Search for the cell housing the specified text and yield its [X, Y] center coordinate. 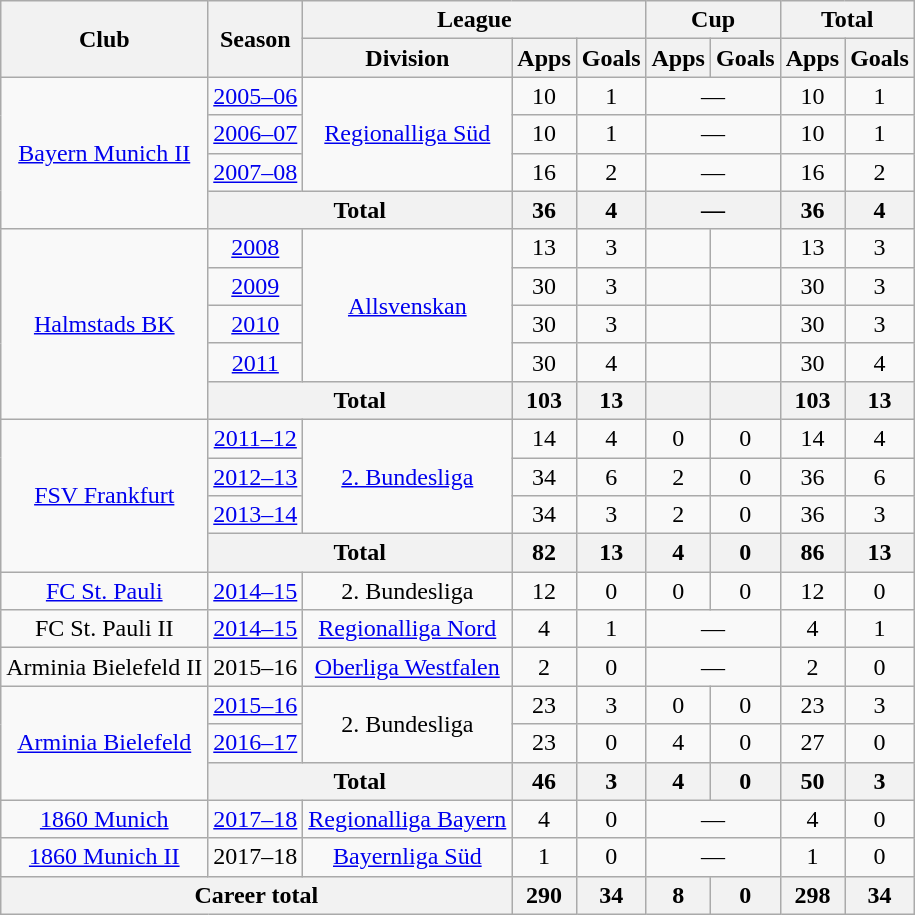
Cup [713, 20]
290 [544, 895]
2016–17 [256, 743]
8 [678, 895]
Oberliga Westfalen [408, 667]
Season [256, 39]
2010 [256, 324]
82 [544, 553]
Regionalliga Süd [408, 134]
50 [812, 781]
Bayernliga Süd [408, 857]
Bayern Munich II [104, 153]
2006–07 [256, 134]
Club [104, 39]
Regionalliga Bayern [408, 819]
Regionalliga Nord [408, 629]
Career total [256, 895]
2009 [256, 286]
298 [812, 895]
Allsvenskan [408, 305]
2011–12 [256, 438]
League [474, 20]
FC St. Pauli [104, 591]
2011 [256, 362]
2012–13 [256, 477]
Division [408, 58]
Halmstads BK [104, 324]
FC St. Pauli II [104, 629]
Arminia Bielefeld [104, 743]
2007–08 [256, 172]
1860 Munich [104, 819]
2008 [256, 248]
46 [544, 781]
86 [812, 553]
FSV Frankfurt [104, 495]
27 [812, 743]
Arminia Bielefeld II [104, 667]
2013–14 [256, 515]
2005–06 [256, 96]
1860 Munich II [104, 857]
